Identify which cell holds the provided text, then report its [X, Y] central coordinate. 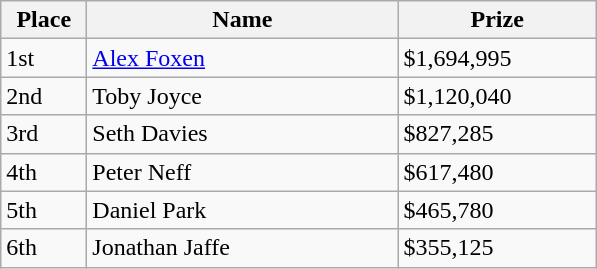
6th [44, 248]
$465,780 [498, 210]
Place [44, 20]
Alex Foxen [242, 58]
2nd [44, 96]
1st [44, 58]
Peter Neff [242, 172]
Daniel Park [242, 210]
$827,285 [498, 134]
$355,125 [498, 248]
3rd [44, 134]
Name [242, 20]
Seth Davies [242, 134]
Jonathan Jaffe [242, 248]
Prize [498, 20]
$617,480 [498, 172]
Toby Joyce [242, 96]
4th [44, 172]
$1,694,995 [498, 58]
$1,120,040 [498, 96]
5th [44, 210]
